Output the (x, y) coordinate of the center of the cell containing the given text.  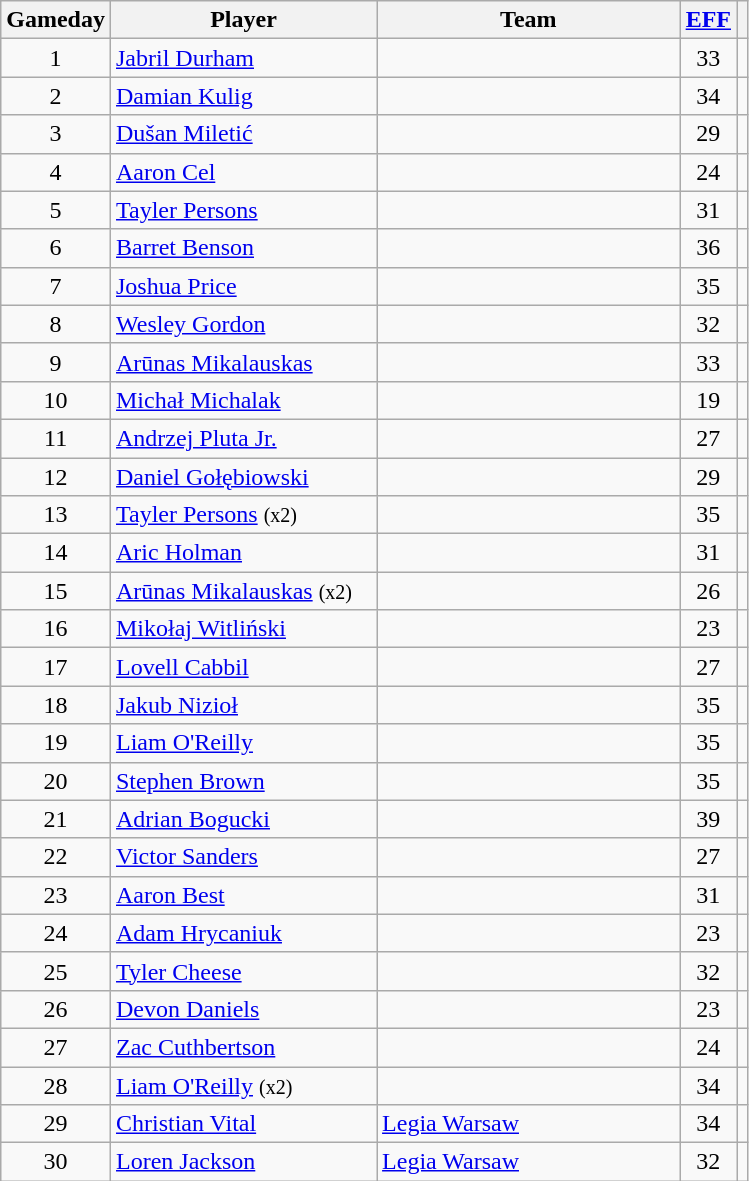
Tyler Cheese (243, 971)
EFF (708, 20)
Aaron Best (243, 895)
Team (529, 20)
13 (56, 515)
Aaron Cel (243, 172)
Arūnas Mikalauskas (243, 362)
Andrzej Pluta Jr. (243, 438)
18 (56, 705)
4 (56, 172)
10 (56, 400)
Joshua Price (243, 286)
8 (56, 324)
Gameday (56, 20)
Damian Kulig (243, 96)
9 (56, 362)
Victor Sanders (243, 857)
28 (56, 1085)
Barret Benson (243, 248)
21 (56, 819)
22 (56, 857)
Liam O'Reilly (243, 743)
14 (56, 553)
Michał Michalak (243, 400)
7 (56, 286)
Zac Cuthbertson (243, 1047)
39 (708, 819)
36 (708, 248)
Stephen Brown (243, 781)
Tayler Persons (243, 210)
Liam O'Reilly (x2) (243, 1085)
12 (56, 477)
15 (56, 591)
16 (56, 629)
30 (56, 1162)
1 (56, 58)
25 (56, 971)
Daniel Gołębiowski (243, 477)
Lovell Cabbil (243, 667)
Wesley Gordon (243, 324)
2 (56, 96)
Christian Vital (243, 1124)
Player (243, 20)
11 (56, 438)
6 (56, 248)
Arūnas Mikalauskas (x2) (243, 591)
17 (56, 667)
5 (56, 210)
Aric Holman (243, 553)
Adam Hrycaniuk (243, 933)
Adrian Bogucki (243, 819)
Mikołaj Witliński (243, 629)
3 (56, 134)
Devon Daniels (243, 1009)
Loren Jackson (243, 1162)
20 (56, 781)
Jakub Nizioł (243, 705)
Tayler Persons (x2) (243, 515)
Dušan Miletić (243, 134)
Jabril Durham (243, 58)
